Locate the cell with the specified text and output its [x, y] center coordinate. 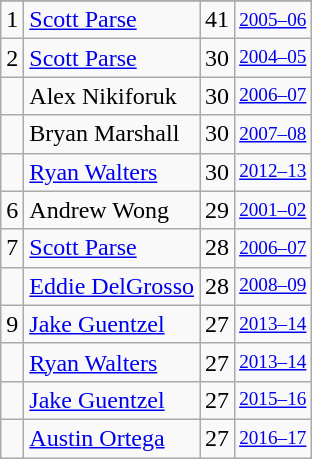
2004–05 [273, 58]
2016–17 [273, 438]
Austin Ortega [112, 438]
Bryan Marshall [112, 134]
9 [12, 324]
Eddie DelGrosso [112, 286]
41 [218, 20]
2015–16 [273, 400]
1 [12, 20]
7 [12, 248]
2007–08 [273, 134]
2008–09 [273, 286]
2001–02 [273, 210]
29 [218, 210]
6 [12, 210]
Alex Nikiforuk [112, 96]
2005–06 [273, 20]
Andrew Wong [112, 210]
2 [12, 58]
2012–13 [273, 172]
